For the text-containing cell, return its midpoint in (X, Y) coordinate format. 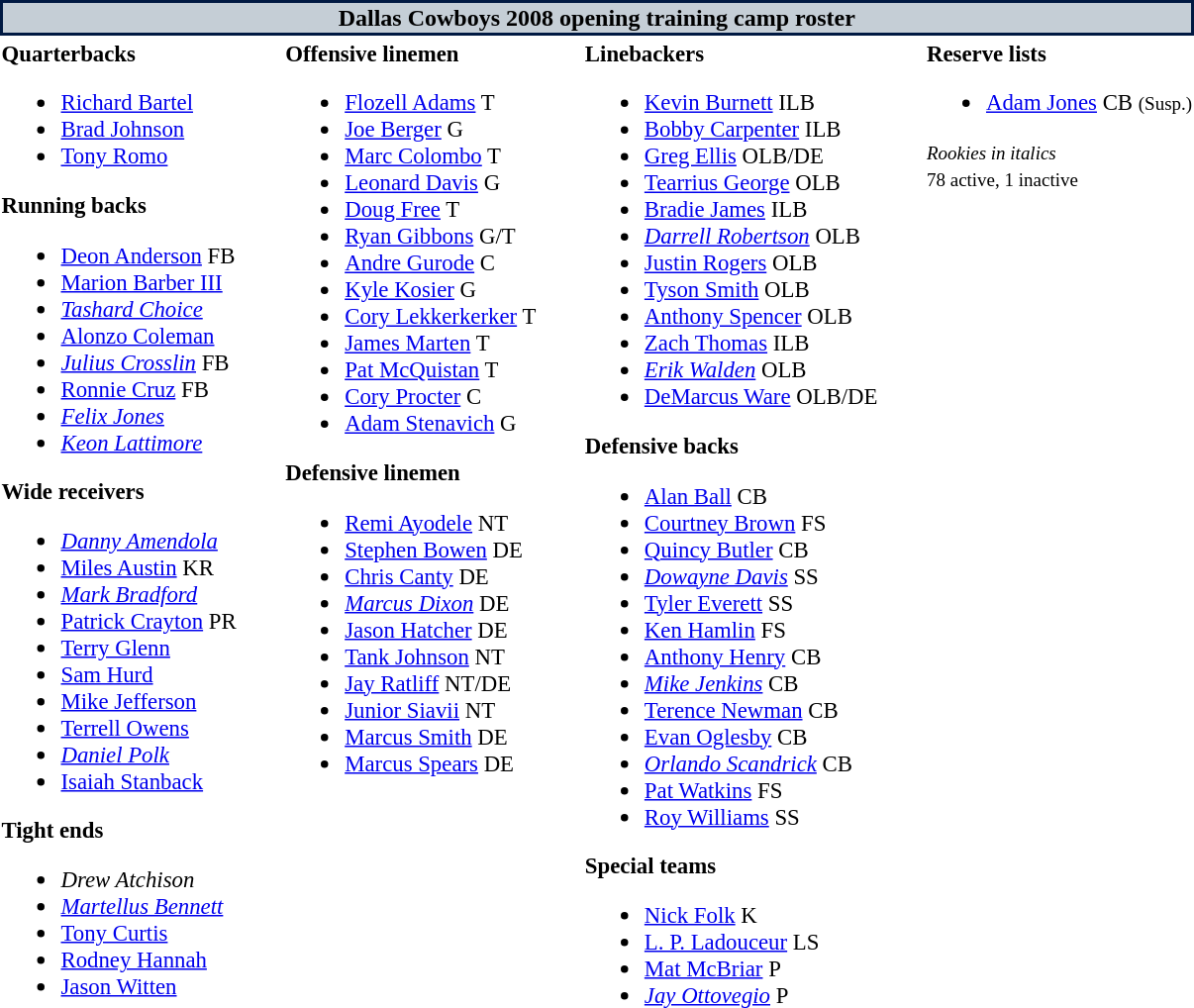
Dallas Cowboys 2008 opening training camp roster (597, 18)
